Capture the cell that displays the provided text and extract its (X, Y) central coordinate. 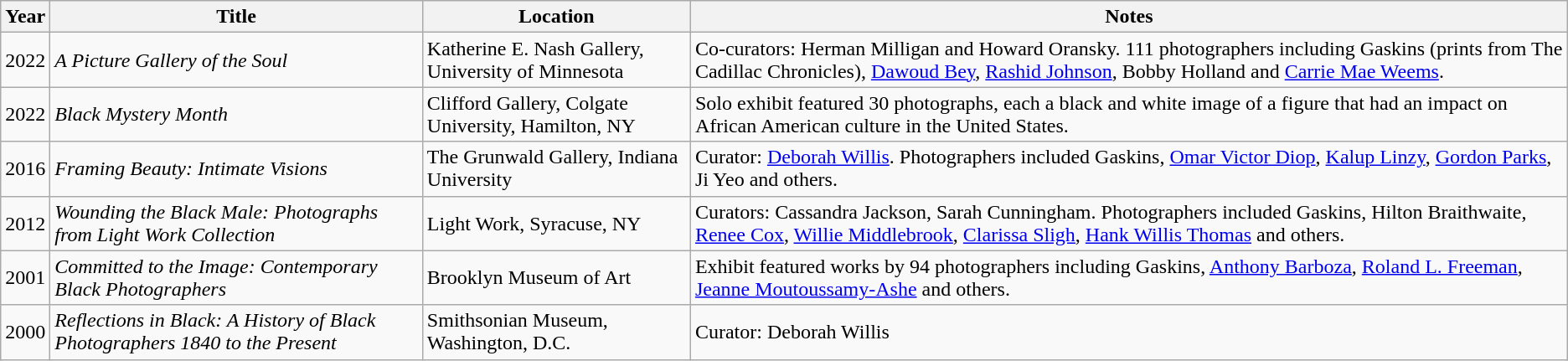
Brooklyn Museum of Art (556, 278)
Katherine E. Nash Gallery, University of Minnesota (556, 60)
Smithsonian Museum, Washington, D.C. (556, 332)
Curator: Deborah Willis (1129, 332)
Committed to the Image: Contemporary Black Photographers (236, 278)
Light Work, Syracuse, NY (556, 223)
Curator: Deborah Willis. Photographers included Gaskins, Omar Victor Diop, Kalup Linzy, Gordon Parks, Ji Yeo and others. (1129, 169)
The Grunwald Gallery, Indiana University (556, 169)
Framing Beauty: Intimate Visions (236, 169)
2001 (25, 278)
2000 (25, 332)
Notes (1129, 17)
Location (556, 17)
Clifford Gallery, Colgate University, Hamilton, NY (556, 114)
A Picture Gallery of the Soul (236, 60)
Exhibit featured works by 94 photographers including Gaskins, Anthony Barboza, Roland L. Freeman, Jeanne Moutoussamy-Ashe and others. (1129, 278)
2012 (25, 223)
Title (236, 17)
Wounding the Black Male: Photographs from Light Work Collection (236, 223)
Black Mystery Month (236, 114)
Year (25, 17)
2016 (25, 169)
Solo exhibit featured 30 photographs, each a black and white image of a figure that had an impact on African American culture in the United States. (1129, 114)
Reflections in Black: A History of Black Photographers 1840 to the Present (236, 332)
